Search for the cell housing the specified text and yield its (X, Y) center coordinate. 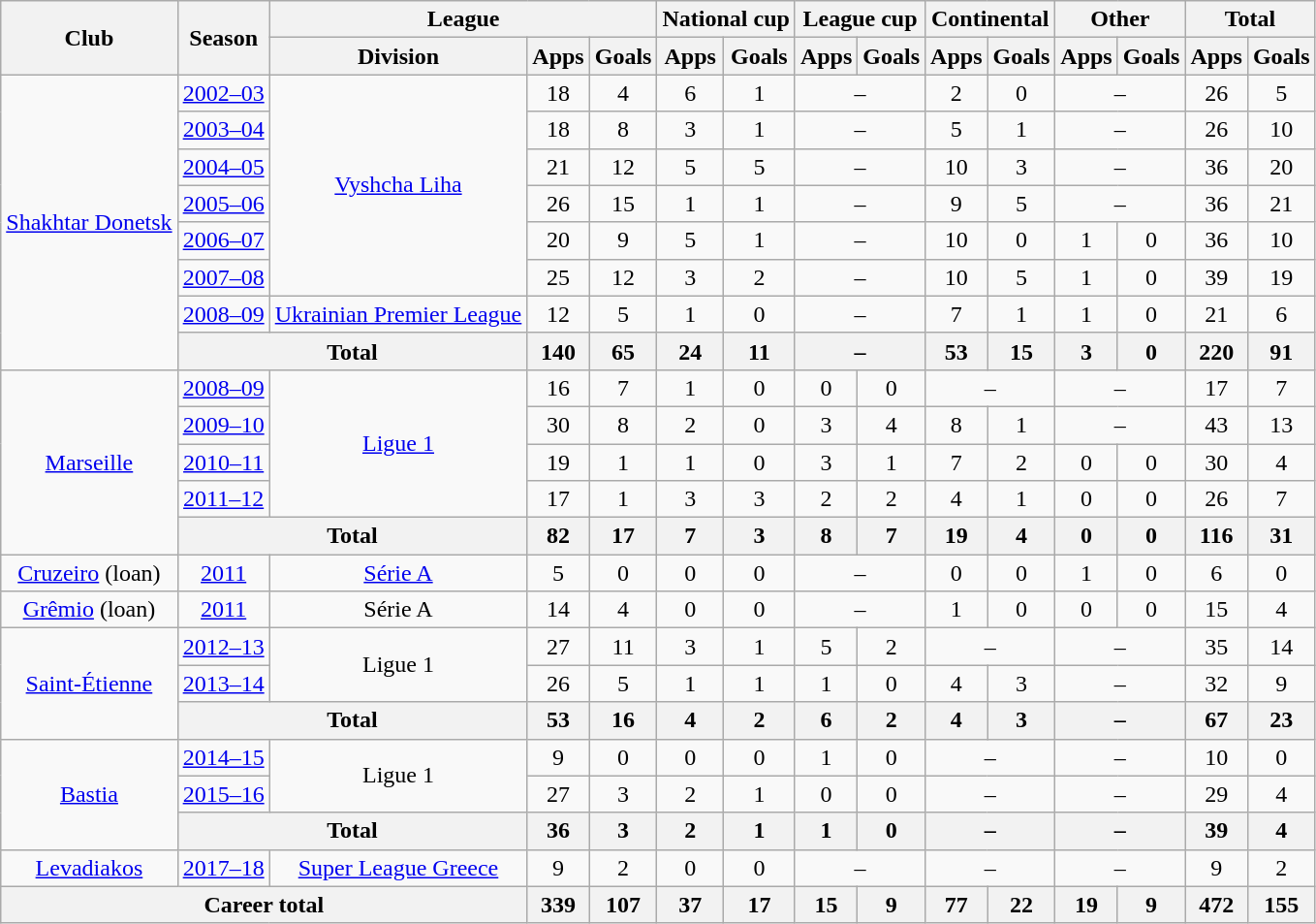
Levadiakos (89, 868)
2017–18 (223, 868)
472 (1216, 905)
2009–10 (223, 425)
Season (223, 38)
25 (558, 277)
220 (1216, 351)
35 (1216, 647)
77 (956, 905)
82 (558, 536)
National cup (726, 19)
Super League Greece (398, 868)
Marseille (89, 462)
140 (558, 351)
155 (1281, 905)
Vyshcha Liha (398, 185)
2014–15 (223, 757)
Career total (264, 905)
24 (690, 351)
2012–13 (223, 647)
Cruzeiro (loan) (89, 573)
37 (690, 905)
League cup (860, 19)
43 (1216, 425)
13 (1281, 425)
32 (1216, 684)
67 (1216, 720)
65 (623, 351)
2002–03 (223, 93)
2005–06 (223, 204)
107 (623, 905)
Grêmio (loan) (89, 610)
Continental (990, 19)
Bastia (89, 794)
2007–08 (223, 277)
22 (1021, 905)
339 (558, 905)
Shakhtar Donetsk (89, 222)
2003–04 (223, 130)
Other (1120, 19)
23 (1281, 720)
2006–07 (223, 240)
League (463, 19)
91 (1281, 351)
Ukrainian Premier League (398, 314)
31 (1281, 536)
2013–14 (223, 684)
Club (89, 38)
2015–16 (223, 794)
2010–11 (223, 462)
29 (1216, 794)
116 (1216, 536)
Division (398, 56)
2011–12 (223, 499)
2004–05 (223, 167)
Saint-Étienne (89, 684)
